For the text-containing cell, return its midpoint in (x, y) coordinate format. 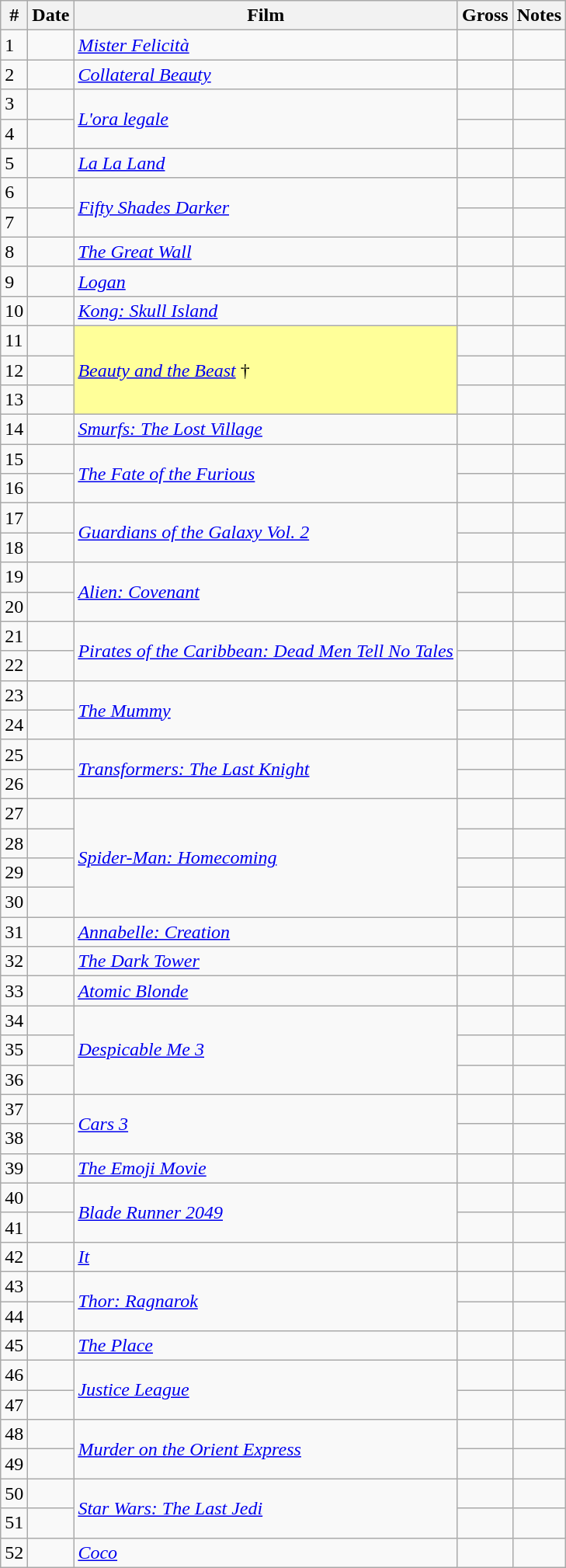
Blade Runner 2049 (266, 1212)
52 (14, 1552)
27 (14, 813)
Logan (266, 281)
16 (14, 488)
31 (14, 932)
L'ora legale (266, 119)
Fifty Shades Darker (266, 207)
41 (14, 1227)
24 (14, 725)
Thor: Ragnarok (266, 1301)
It (266, 1257)
49 (14, 1464)
51 (14, 1523)
The Emoji Movie (266, 1168)
50 (14, 1493)
Smurfs: The Lost Village (266, 429)
46 (14, 1375)
Pirates of the Caribbean: Dead Men Tell No Tales (266, 651)
Atomic Blonde (266, 991)
13 (14, 400)
Murder on the Orient Express (266, 1449)
Notes (539, 16)
40 (14, 1198)
22 (14, 666)
17 (14, 518)
La La Land (266, 163)
15 (14, 459)
Date (51, 16)
Film (266, 16)
2 (14, 75)
26 (14, 784)
47 (14, 1405)
12 (14, 370)
32 (14, 961)
1 (14, 45)
Beauty and the Beast † (266, 370)
29 (14, 873)
The Dark Tower (266, 961)
19 (14, 577)
23 (14, 695)
34 (14, 1020)
10 (14, 311)
Spider-Man: Homecoming (266, 857)
Annabelle: Creation (266, 932)
5 (14, 163)
18 (14, 548)
9 (14, 281)
21 (14, 636)
28 (14, 843)
Justice League (266, 1390)
Alien: Covenant (266, 592)
43 (14, 1286)
Mister Felicità (266, 45)
36 (14, 1080)
Despicable Me 3 (266, 1050)
45 (14, 1346)
The Mummy (266, 710)
Coco (266, 1552)
14 (14, 429)
48 (14, 1434)
39 (14, 1168)
25 (14, 754)
30 (14, 902)
Transformers: The Last Knight (266, 769)
Kong: Skull Island (266, 311)
Gross (484, 16)
4 (14, 134)
33 (14, 991)
The Great Wall (266, 252)
Star Wars: The Last Jedi (266, 1508)
38 (14, 1139)
35 (14, 1050)
42 (14, 1257)
The Fate of the Furious (266, 474)
20 (14, 607)
Collateral Beauty (266, 75)
3 (14, 104)
8 (14, 252)
11 (14, 340)
Guardians of the Galaxy Vol. 2 (266, 533)
# (14, 16)
7 (14, 222)
37 (14, 1109)
The Place (266, 1346)
6 (14, 193)
Cars 3 (266, 1124)
44 (14, 1316)
